For the text-containing cell, return its midpoint in [X, Y] coordinate format. 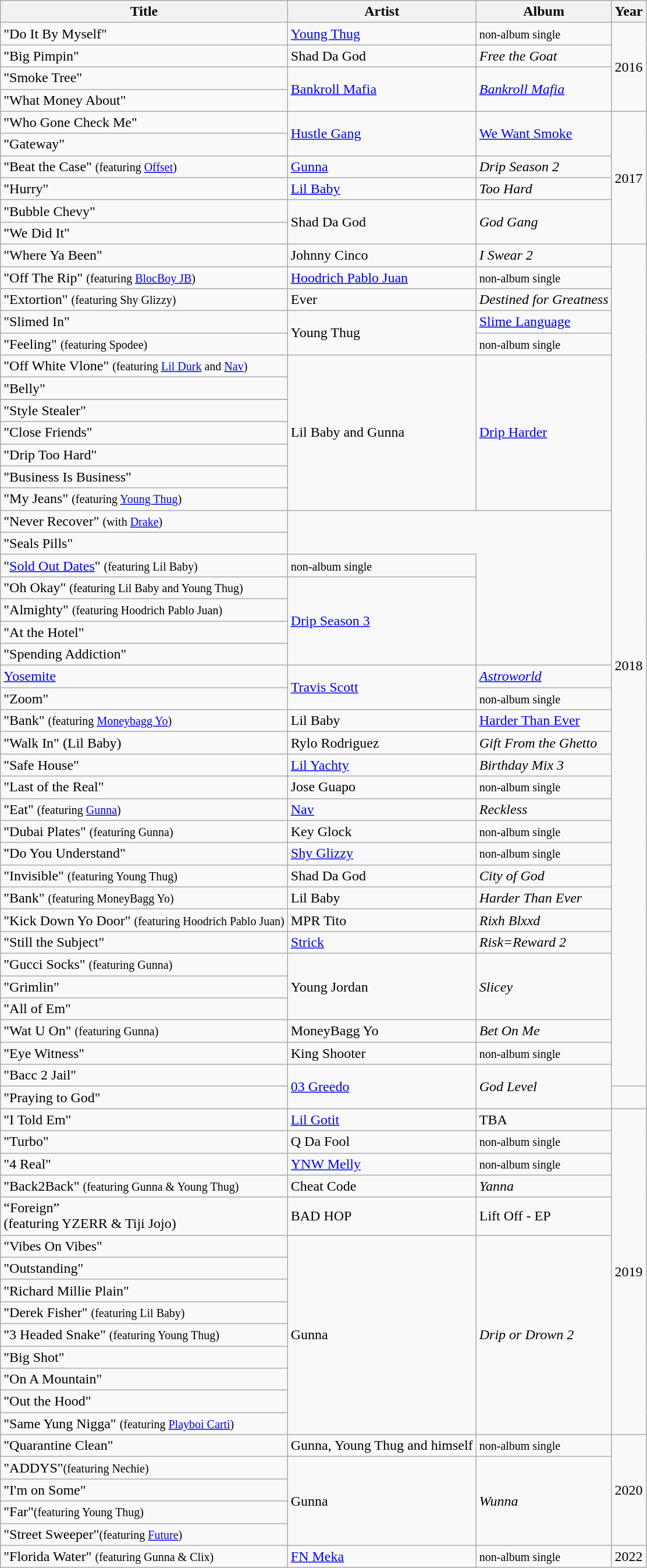
"Almighty" (featuring Hoodrich Pablo Juan) [144, 610]
Drip Season 2 [543, 167]
"Same Yung Nigga" (featuring Playboi Carti) [144, 1424]
"Safe House" [144, 765]
Travis Scott [382, 688]
Yosemite [144, 677]
Lil Yachty [382, 765]
Artist [382, 12]
Johnny Cinco [382, 255]
Risk=Reward 2 [543, 942]
"Where Ya Been" [144, 255]
"Gateway" [144, 144]
"Bank" (featuring Moneybagg Yo) [144, 721]
Drip Harder [543, 433]
Drip Season 3 [382, 621]
BAD HOP [382, 1216]
"Out the Hood" [144, 1401]
"Grimlin" [144, 987]
Young Jordan [382, 986]
Ever [382, 300]
Free the Goat [543, 56]
"4 Real" [144, 1164]
"Off White Vlone" (featuring Lil Durk and Nav) [144, 366]
"Beat the Case" (featuring Offset) [144, 167]
2020 [628, 1490]
City of God [543, 876]
"Turbo" [144, 1142]
Hoodrich Pablo Juan [382, 278]
"Off The Rip" (featuring BlocBoy JB) [144, 278]
Gift From the Ghetto [543, 743]
"Street Sweeper"(featuring Future) [144, 1534]
Wunna [543, 1501]
Too Hard [543, 189]
"Seals Pills" [144, 543]
"Zoom" [144, 699]
"Still the Subject" [144, 942]
"Bubble Chevy" [144, 211]
"Style Stealer" [144, 410]
Gunna, Young Thug and himself [382, 1446]
"3 Headed Snake" (featuring Young Thug) [144, 1335]
God Level [543, 1086]
"At the Hotel" [144, 632]
2022 [628, 1556]
"My Jeans" (featuring Young Thug) [144, 499]
Reckless [543, 809]
Lil Gotit [382, 1120]
"Back2Back" (featuring Gunna & Young Thug) [144, 1186]
Year [628, 12]
Hustle Gang [382, 133]
We Want Smoke [543, 133]
"Sold Out Dates" (featuring Lil Baby) [144, 565]
"Business Is Business" [144, 477]
I Swear 2 [543, 255]
"Praying to God" [144, 1098]
"Hurry" [144, 189]
"I'm on Some" [144, 1490]
"Spending Addiction" [144, 654]
Nav [382, 809]
Jose Guapo [382, 787]
Title [144, 12]
"Kick Down Yo Door" (featuring Hoodrich Pablo Juan) [144, 920]
"Big Pimpin" [144, 56]
"Gucci Socks" (featuring Gunna) [144, 964]
03 Greedo [382, 1086]
"What Money About" [144, 100]
Drip or Drown 2 [543, 1335]
MPR Tito [382, 920]
"Oh Okay" (featuring Lil Baby and Young Thug) [144, 587]
Slime Language [543, 322]
2019 [628, 1272]
"Slimed In" [144, 322]
Lil Baby and Gunna [382, 433]
"Big Shot" [144, 1357]
Shy Glizzy [382, 854]
"Quarantine Clean" [144, 1446]
"Outstanding" [144, 1268]
"Wat U On" (featuring Gunna) [144, 1031]
"Extortion" (featuring Shy Glizzy) [144, 300]
2016 [628, 67]
"Smoke Tree" [144, 78]
"Never Recover" (with Drake) [144, 521]
Rixh Blxxd [543, 920]
"We Did It" [144, 233]
"Invisible" (featuring Young Thug) [144, 876]
"Feeling" (featuring Spodee) [144, 344]
"Florida Water" (featuring Gunna & Clix) [144, 1556]
"Bank" (featuring MoneyBagg Yo) [144, 898]
Lift Off - EP [543, 1216]
"Last of the Real" [144, 787]
"All of Em" [144, 1009]
Rylo Rodriguez [382, 743]
"Eat" (featuring Gunna) [144, 809]
"Drip Too Hard" [144, 455]
Astroworld [543, 677]
Birthday Mix 3 [543, 765]
"I Told Em" [144, 1120]
"Far"(featuring Young Thug) [144, 1512]
"Eye Witness" [144, 1053]
YNW Melly [382, 1164]
Strick [382, 942]
"Do It By Myself" [144, 34]
King Shooter [382, 1053]
Bet On Me [543, 1031]
"Walk In" (Lil Baby) [144, 743]
Cheat Code [382, 1186]
"Belly" [144, 388]
TBA [543, 1120]
FN Meka [382, 1556]
"Dubai Plates" (featuring Gunna) [144, 831]
God Gang [543, 222]
Slicey [543, 986]
Key Glock [382, 831]
Yanna [543, 1186]
"Do You Understand" [144, 854]
MoneyBagg Yo [382, 1031]
"Vibes On Vibes" [144, 1246]
"Richard Millie Plain" [144, 1290]
Q Da Fool [382, 1142]
"On A Mountain" [144, 1379]
2017 [628, 178]
"Who Gone Check Me" [144, 122]
"Derek Fisher" (featuring Lil Baby) [144, 1312]
"Bacc 2 Jail" [144, 1075]
"Close Friends" [144, 433]
"ADDYS"(featuring Nechie) [144, 1468]
2018 [628, 665]
“Foreign”(featuring YZERR & Tiji Jojo) [144, 1216]
Album [543, 12]
Destined for Greatness [543, 300]
